Scan for the cell matching the given text and deliver its [X, Y] coordinate at center. 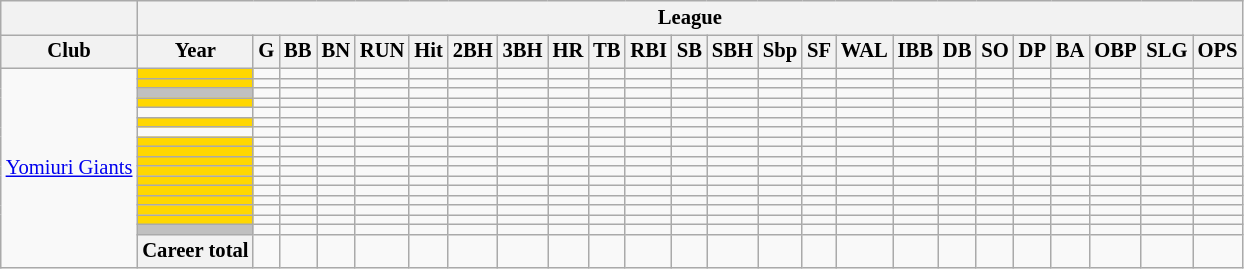
BN [335, 51]
SO [994, 51]
TB [606, 51]
G [266, 51]
OPS [1217, 51]
BA [1070, 51]
HR [568, 51]
OBP [1115, 51]
WAL [864, 51]
League [690, 17]
Hit [428, 51]
SB [690, 51]
Sbp [780, 51]
3BH [523, 51]
SBH [732, 51]
Year [195, 51]
BB [298, 51]
RUN [382, 51]
DB [957, 51]
Club [70, 51]
RBI [648, 51]
Yomiuri Giants [70, 168]
SF [819, 51]
SLG [1166, 51]
DP [1032, 51]
Career total [195, 251]
2BH [473, 51]
IBB [916, 51]
